Return the [X, Y] coordinate for the center point of the cell that contains the specified text.  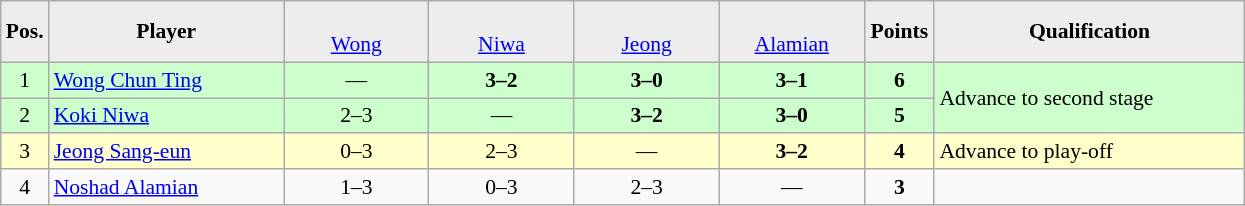
Wong Chun Ting [166, 80]
Noshad Alamian [166, 187]
Points [899, 32]
1 [25, 80]
3–1 [792, 80]
Wong [356, 32]
Koki Niwa [166, 116]
Advance to second stage [1089, 98]
Alamian [792, 32]
Jeong [646, 32]
1–3 [356, 187]
2 [25, 116]
6 [899, 80]
5 [899, 116]
Qualification [1089, 32]
Pos. [25, 32]
Player [166, 32]
Jeong Sang-eun [166, 152]
Advance to play-off [1089, 152]
Niwa [502, 32]
